Capture the cell that displays the provided text and extract its [x, y] central coordinate. 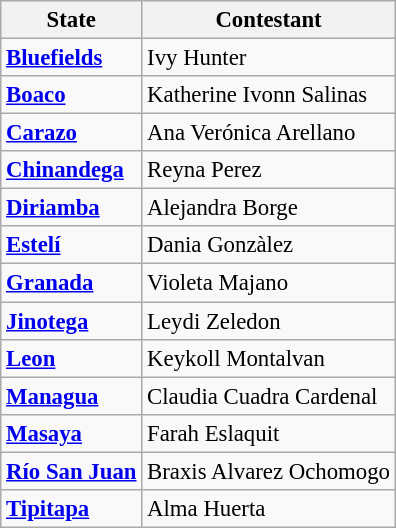
Leydi Zeledon [269, 321]
Granada [72, 283]
Contestant [269, 20]
Dania Gonzàlez [269, 245]
Carazo [72, 133]
Farah Eslaquit [269, 433]
Jinotega [72, 321]
Managua [72, 396]
Reyna Perez [269, 170]
Leon [72, 358]
Claudia Cuadra Cardenal [269, 396]
Bluefields [72, 58]
Masaya [72, 433]
Tipitapa [72, 509]
Chinandega [72, 170]
Diriamba [72, 208]
Ana Verónica Arellano [269, 133]
Alejandra Borge [269, 208]
Violeta Majano [269, 283]
Braxis Alvarez Ochomogo [269, 471]
Estelí [72, 245]
Katherine Ivonn Salinas [269, 95]
Alma Huerta [269, 509]
Río San Juan [72, 471]
Keykoll Montalvan [269, 358]
Boaco [72, 95]
Ivy Hunter [269, 58]
State [72, 20]
